Pinpoint the cell where the given text exists, returning its (X, Y) midpoint coordinate. 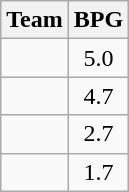
Team (35, 20)
4.7 (98, 96)
1.7 (98, 172)
2.7 (98, 134)
BPG (98, 20)
5.0 (98, 58)
